For the text-containing cell, return its midpoint in (X, Y) coordinate format. 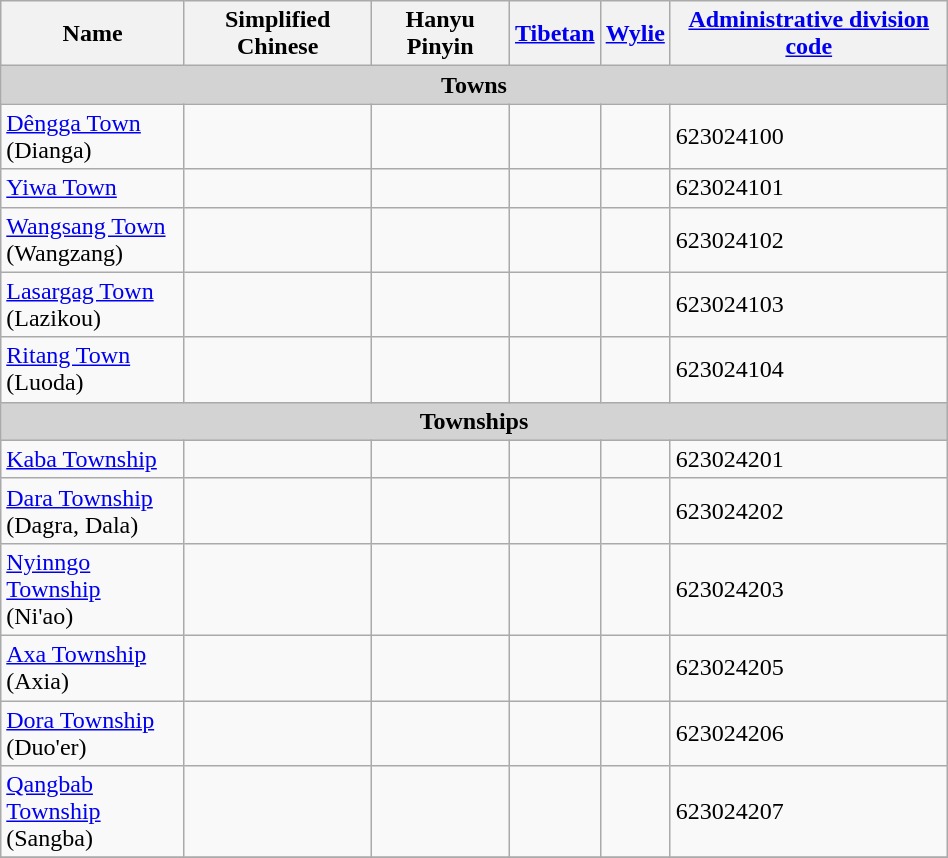
Tibetan (556, 34)
623024206 (808, 732)
623024205 (808, 668)
Towns (474, 85)
Name (93, 34)
Wangsang Town(Wangzang) (93, 240)
623024203 (808, 589)
623024101 (808, 188)
623024104 (808, 370)
Lasargag Town(Lazikou) (93, 304)
Townships (474, 421)
Simplified Chinese (277, 34)
623024201 (808, 459)
Ritang Town(Luoda) (93, 370)
Dora Township(Duo'er) (93, 732)
623024207 (808, 812)
Hanyu Pinyin (440, 34)
623024202 (808, 510)
Axa Township(Axia) (93, 668)
Nyinngo Township(Ni'ao) (93, 589)
623024100 (808, 136)
Administrative division code (808, 34)
Dara Township(Dagra, Dala) (93, 510)
Kaba Township (93, 459)
Dêngga Town(Dianga) (93, 136)
623024103 (808, 304)
623024102 (808, 240)
Wylie (635, 34)
Qangbab Township(Sangba) (93, 812)
Yiwa Town (93, 188)
